Return the [X, Y] coordinate for the center point of the cell that contains the specified text.  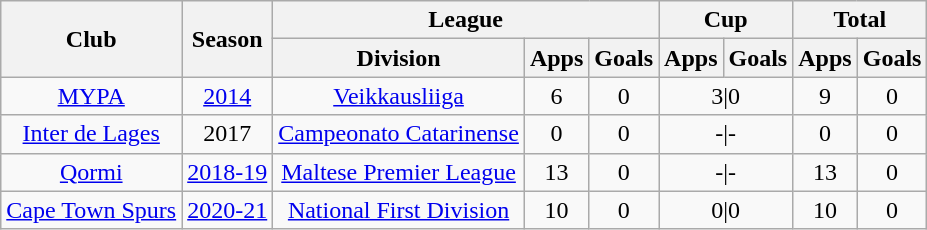
Maltese Premier League [399, 172]
3|0 [726, 96]
0|0 [726, 210]
2017 [228, 134]
National First Division [399, 210]
Club [92, 39]
2020-21 [228, 210]
2014 [228, 96]
MYPA [92, 96]
Season [228, 39]
6 [556, 96]
Campeonato Catarinense [399, 134]
Qormi [92, 172]
2018-19 [228, 172]
Total [860, 20]
League [466, 20]
Division [399, 58]
Veikkausliiga [399, 96]
Cape Town Spurs [92, 210]
9 [825, 96]
Cup [726, 20]
Inter de Lages [92, 134]
